Locate the cell with the specified text and output its (x, y) center coordinate. 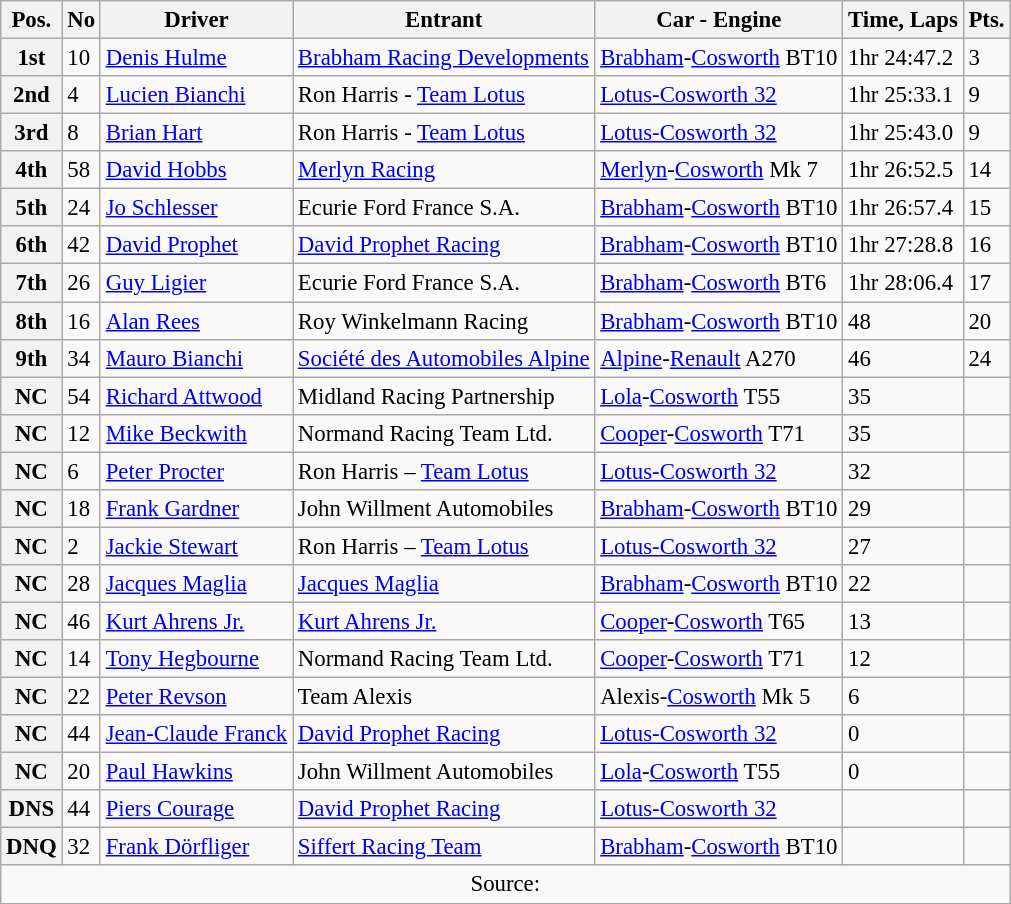
Frank Dörfliger (196, 847)
DNS (32, 809)
Pts. (986, 20)
David Prophet (196, 245)
Brabham-Cosworth BT6 (719, 283)
26 (81, 283)
8 (81, 133)
Peter Procter (196, 471)
Source: (506, 885)
Merlyn Racing (444, 170)
1hr 28:06.4 (903, 283)
1hr 26:57.4 (903, 208)
34 (81, 358)
18 (81, 509)
10 (81, 58)
Alpine-Renault A270 (719, 358)
42 (81, 245)
Denis Hulme (196, 58)
58 (81, 170)
3rd (32, 133)
Tony Hegbourne (196, 659)
1hr 25:33.1 (903, 95)
5th (32, 208)
Brian Hart (196, 133)
Alexis-Cosworth Mk 5 (719, 697)
27 (903, 546)
8th (32, 321)
Richard Attwood (196, 396)
Jackie Stewart (196, 546)
DNQ (32, 847)
Société des Automobiles Alpine (444, 358)
Peter Revson (196, 697)
Guy Ligier (196, 283)
Cooper-Cosworth T65 (719, 621)
Alan Rees (196, 321)
David Hobbs (196, 170)
Lucien Bianchi (196, 95)
15 (986, 208)
Pos. (32, 20)
Mike Beckwith (196, 433)
28 (81, 584)
13 (903, 621)
Mauro Bianchi (196, 358)
2nd (32, 95)
Entrant (444, 20)
Jo Schlesser (196, 208)
Brabham Racing Developments (444, 58)
Team Alexis (444, 697)
1hr 24:47.2 (903, 58)
Driver (196, 20)
No (81, 20)
Jean-Claude Franck (196, 734)
Paul Hawkins (196, 772)
17 (986, 283)
48 (903, 321)
Piers Courage (196, 809)
1hr 27:28.8 (903, 245)
2 (81, 546)
3 (986, 58)
7th (32, 283)
Frank Gardner (196, 509)
4th (32, 170)
Car - Engine (719, 20)
Roy Winkelmann Racing (444, 321)
1hr 25:43.0 (903, 133)
Siffert Racing Team (444, 847)
Midland Racing Partnership (444, 396)
54 (81, 396)
4 (81, 95)
Merlyn-Cosworth Mk 7 (719, 170)
29 (903, 509)
1st (32, 58)
6th (32, 245)
1hr 26:52.5 (903, 170)
9th (32, 358)
Time, Laps (903, 20)
